Return [X, Y] of the center of cell containing provided text 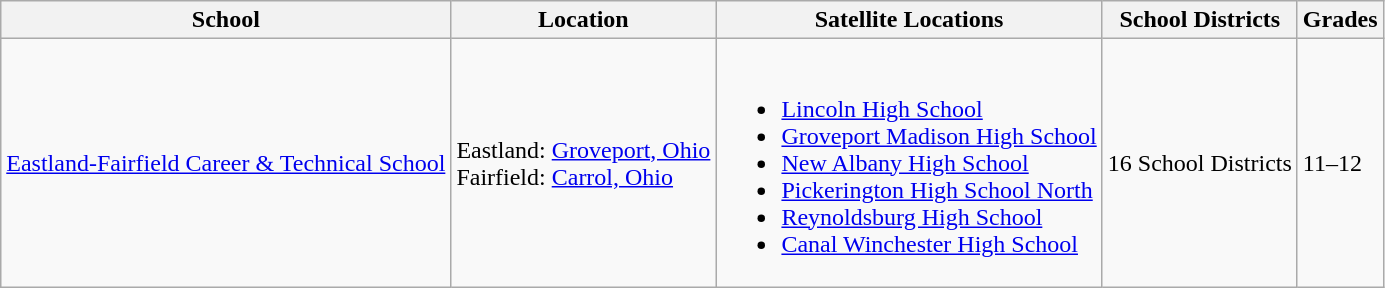
School Districts [1200, 20]
Eastland: Groveport, OhioFairfield: Carrol, Ohio [584, 163]
Satellite Locations [909, 20]
16 School Districts [1200, 163]
School [226, 20]
11–12 [1340, 163]
Grades [1340, 20]
Eastland-Fairfield Career & Technical School [226, 163]
Location [584, 20]
